Search for the cell housing the specified text and yield its [X, Y] center coordinate. 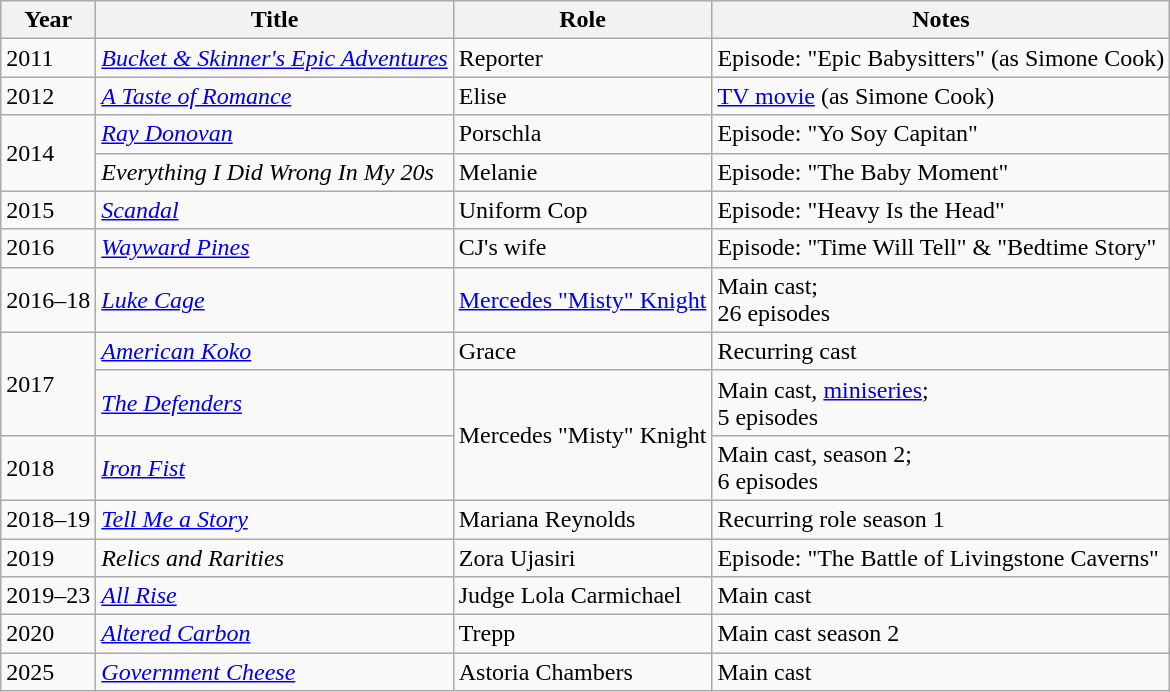
CJ's wife [582, 248]
Episode: "Heavy Is the Head" [941, 210]
Elise [582, 96]
2016–18 [48, 300]
2011 [48, 58]
Reporter [582, 58]
All Rise [274, 596]
2018 [48, 468]
Grace [582, 351]
Luke Cage [274, 300]
Main cast; 26 episodes [941, 300]
TV movie (as Simone Cook) [941, 96]
Scandal [274, 210]
Government Cheese [274, 672]
Year [48, 20]
2019–23 [48, 596]
Main cast, season 2; 6 episodes [941, 468]
2019 [48, 557]
Porschla [582, 134]
Iron Fist [274, 468]
Relics and Rarities [274, 557]
Main cast season 2 [941, 634]
Trepp [582, 634]
Recurring role season 1 [941, 519]
Episode: "The Baby Moment" [941, 172]
2012 [48, 96]
Melanie [582, 172]
2016 [48, 248]
2014 [48, 153]
A Taste of Romance [274, 96]
2017 [48, 384]
Role [582, 20]
Episode: "Epic Babysitters" (as Simone Cook) [941, 58]
2018–19 [48, 519]
2015 [48, 210]
Judge Lola Carmichael [582, 596]
2025 [48, 672]
Mariana Reynolds [582, 519]
2020 [48, 634]
American Koko [274, 351]
Recurring cast [941, 351]
Everything I Did Wrong In My 20s [274, 172]
Wayward Pines [274, 248]
Episode: "Time Will Tell" & "Bedtime Story" [941, 248]
Altered Carbon [274, 634]
Bucket & Skinner's Epic Adventures [274, 58]
Notes [941, 20]
Tell Me a Story [274, 519]
Ray Donovan [274, 134]
Astoria Chambers [582, 672]
Main cast, miniseries; 5 episodes [941, 402]
Title [274, 20]
The Defenders [274, 402]
Episode: "Yo Soy Capitan" [941, 134]
Uniform Cop [582, 210]
Episode: "The Battle of Livingstone Caverns" [941, 557]
Zora Ujasiri [582, 557]
